Pinpoint the cell where the given text exists, returning its [X, Y] midpoint coordinate. 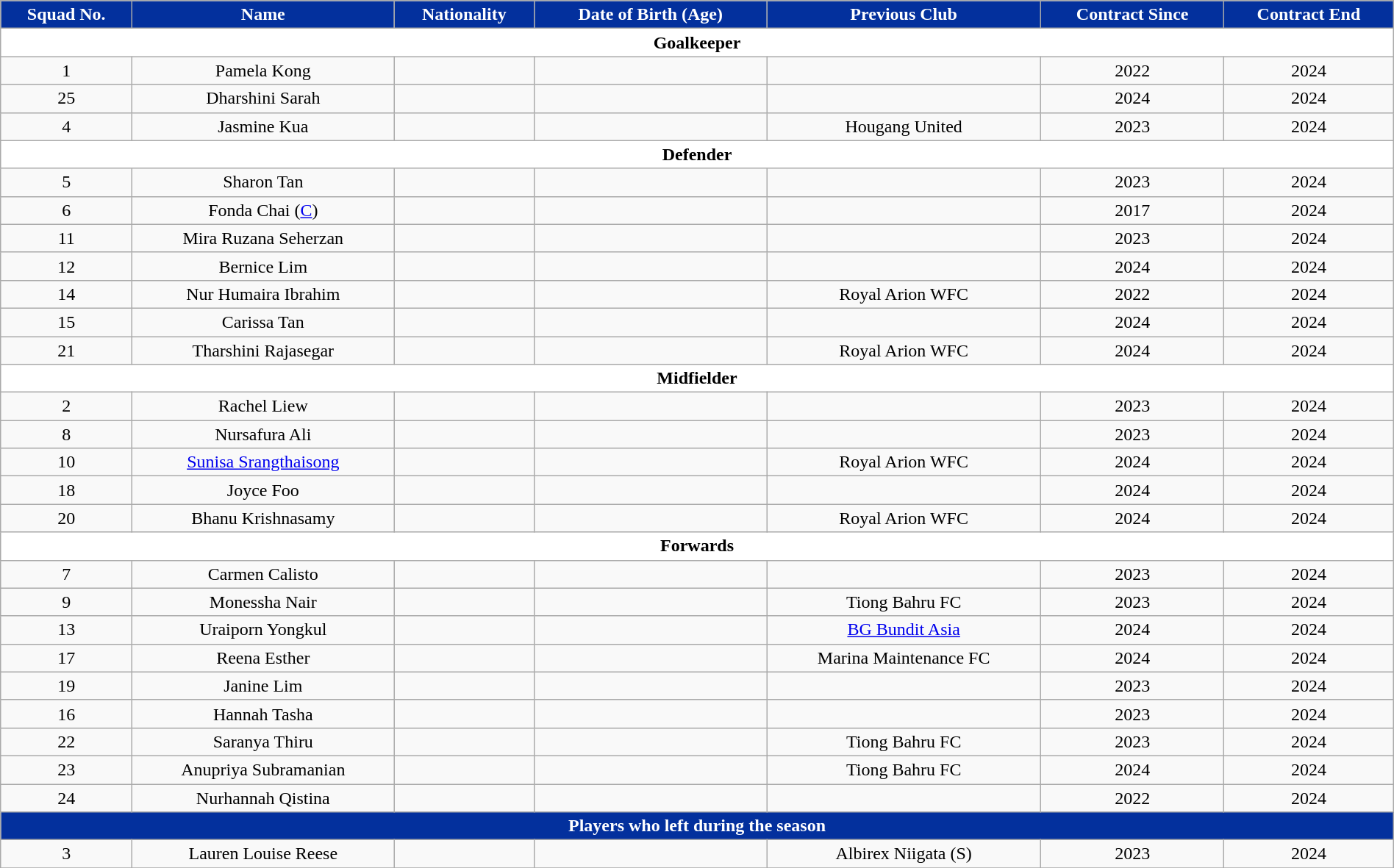
Previous Club [903, 15]
Contract Since [1132, 15]
20 [66, 518]
Dharshini Sarah [263, 98]
Monessha Nair [263, 602]
24 [66, 797]
BG Bundit Asia [903, 630]
Nationality [465, 15]
Date of Birth (Age) [651, 15]
22 [66, 742]
Marina Maintenance FC [903, 658]
9 [66, 602]
Squad No. [66, 15]
Nursafura Ali [263, 434]
Hougang United [903, 126]
10 [66, 462]
Janine Lim [263, 686]
3 [66, 854]
2 [66, 406]
Uraiporn Yongkul [263, 630]
1 [66, 71]
Pamela Kong [263, 71]
Contract End [1309, 15]
Hannah Tasha [263, 714]
6 [66, 210]
15 [66, 322]
Forwards [697, 546]
Anupriya Subramanian [263, 770]
Midfielder [697, 379]
Saranya Thiru [263, 742]
Albirex Niigata (S) [903, 854]
21 [66, 351]
Bhanu Krishnasamy [263, 518]
Sharon Tan [263, 182]
Mira Ruzana Seherzan [263, 238]
Nurhannah Qistina [263, 797]
19 [66, 686]
Name [263, 15]
Lauren Louise Reese [263, 854]
12 [66, 266]
2017 [1132, 210]
Tharshini Rajasegar [263, 351]
23 [66, 770]
Bernice Lim [263, 266]
Rachel Liew [263, 406]
Sunisa Srangthaisong [263, 462]
Fonda Chai (C) [263, 210]
7 [66, 574]
Joyce Foo [263, 490]
Players who left during the season [697, 826]
Carmen Calisto [263, 574]
13 [66, 630]
11 [66, 238]
25 [66, 98]
4 [66, 126]
17 [66, 658]
18 [66, 490]
16 [66, 714]
Goalkeeper [697, 43]
Nur Humaira Ibrahim [263, 294]
Carissa Tan [263, 322]
14 [66, 294]
Defender [697, 154]
8 [66, 434]
Reena Esther [263, 658]
Jasmine Kua [263, 126]
5 [66, 182]
